Detect which cell encompasses the target text, then output its [X, Y] center coordinate. 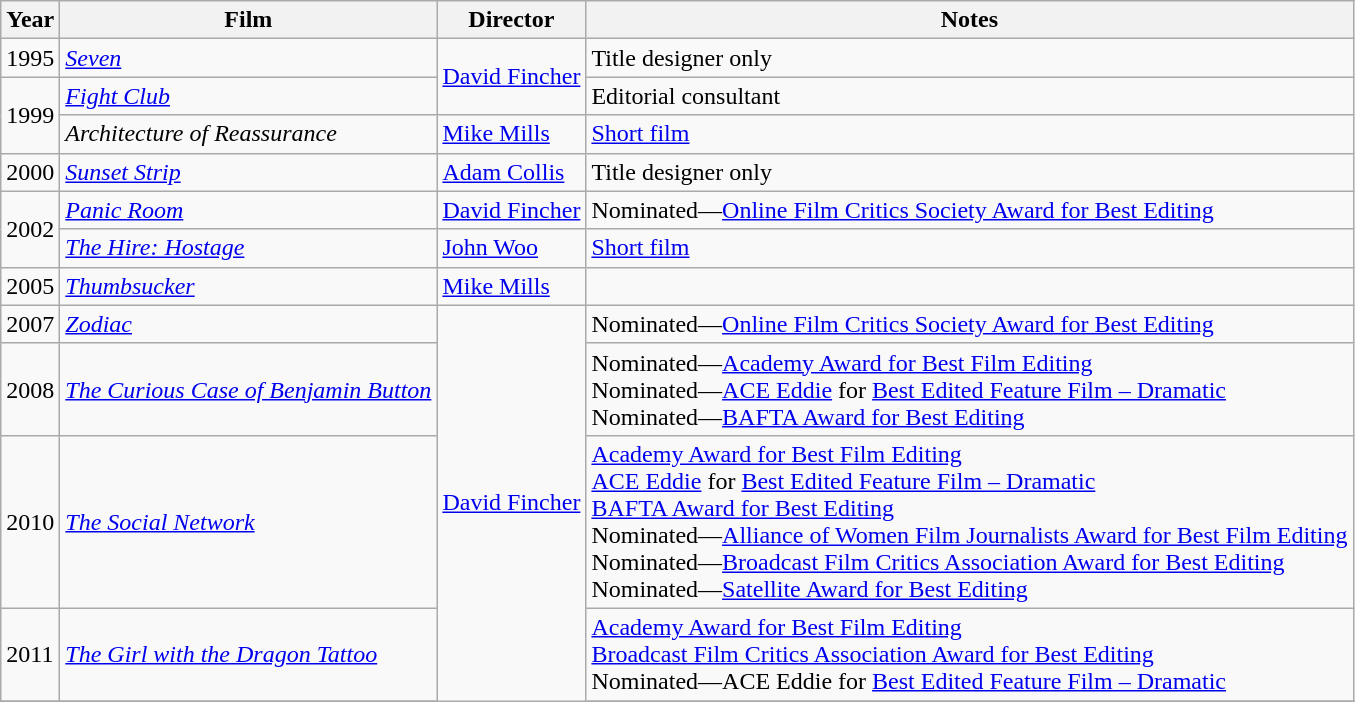
Editorial consultant [970, 96]
2011 [30, 654]
1995 [30, 58]
Notes [970, 20]
John Woo [512, 248]
Panic Room [248, 210]
Seven [248, 58]
2000 [30, 172]
2002 [30, 229]
2010 [30, 522]
2007 [30, 324]
Thumbsucker [248, 286]
2005 [30, 286]
1999 [30, 115]
The Curious Case of Benjamin Button [248, 389]
Film [248, 20]
The Girl with the Dragon Tattoo [248, 654]
Sunset Strip [248, 172]
The Social Network [248, 522]
Zodiac [248, 324]
The Hire: Hostage [248, 248]
2008 [30, 389]
Director [512, 20]
Architecture of Reassurance [248, 134]
Nominated—Academy Award for Best Film EditingNominated—ACE Eddie for Best Edited Feature Film – DramaticNominated—BAFTA Award for Best Editing [970, 389]
Adam Collis [512, 172]
Fight Club [248, 96]
Year [30, 20]
